Identify which cell holds the provided text, then report its (x, y) central coordinate. 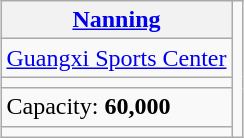
Guangxi Sports Center (116, 58)
Capacity: 60,000 (116, 107)
Nanning (116, 20)
